Locate the cell with the specified text and output its (x, y) center coordinate. 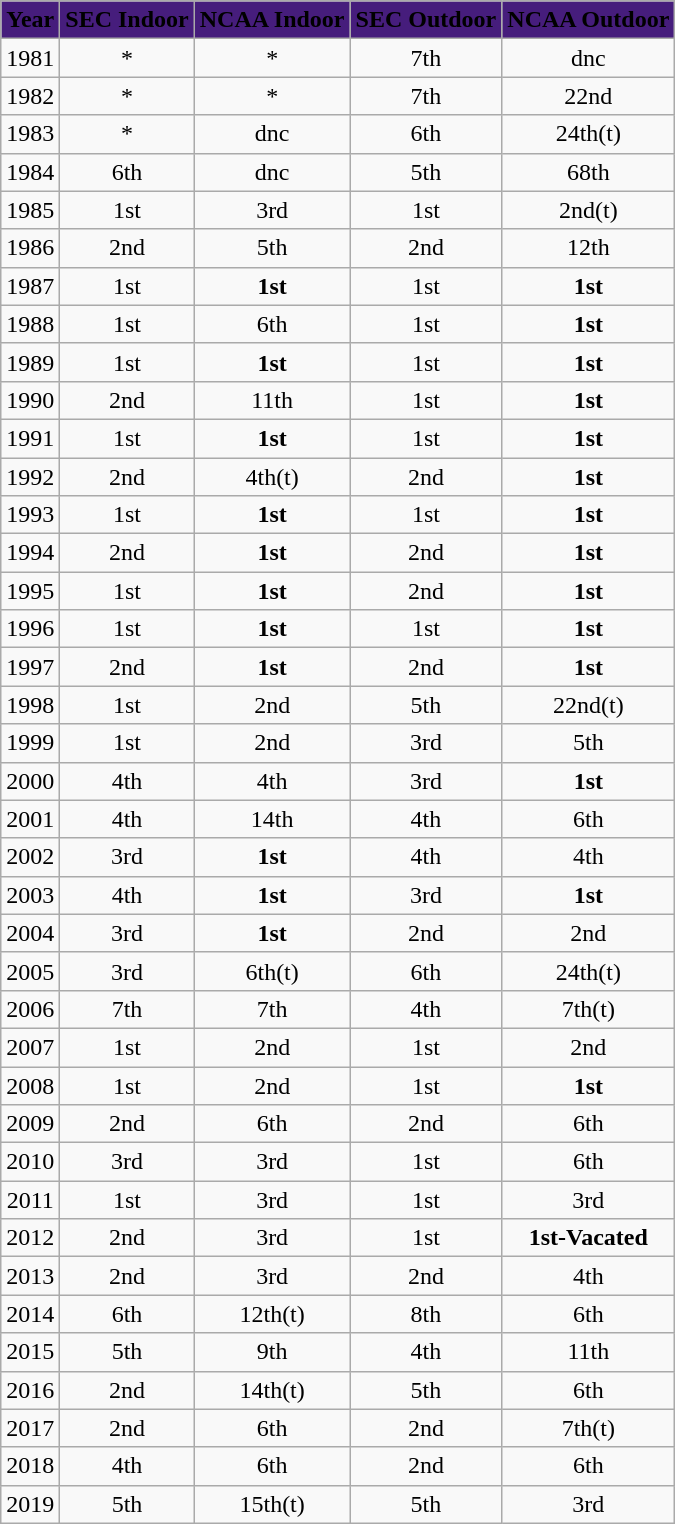
NCAA Indoor (272, 20)
1996 (30, 629)
1999 (30, 743)
22nd(t) (588, 705)
22nd (588, 96)
1982 (30, 96)
1993 (30, 515)
Year (30, 20)
6th(t) (272, 971)
14th (272, 819)
2009 (30, 1124)
1997 (30, 667)
2002 (30, 857)
1984 (30, 172)
SEC Outdoor (426, 20)
2010 (30, 1162)
NCAA Outdoor (588, 20)
1998 (30, 705)
SEC Indoor (127, 20)
2nd(t) (588, 210)
1987 (30, 286)
2005 (30, 971)
1991 (30, 438)
1986 (30, 248)
2018 (30, 1466)
9th (272, 1352)
2011 (30, 1200)
2000 (30, 781)
14th(t) (272, 1390)
1985 (30, 210)
1981 (30, 58)
2006 (30, 1009)
68th (588, 172)
1988 (30, 324)
2017 (30, 1428)
2019 (30, 1504)
2004 (30, 933)
12th(t) (272, 1314)
15th(t) (272, 1504)
2007 (30, 1047)
2016 (30, 1390)
2012 (30, 1238)
2008 (30, 1085)
2015 (30, 1352)
1st-Vacated (588, 1238)
4th(t) (272, 477)
2014 (30, 1314)
1994 (30, 553)
2013 (30, 1276)
2003 (30, 895)
1995 (30, 591)
8th (426, 1314)
1983 (30, 134)
1992 (30, 477)
12th (588, 248)
1990 (30, 400)
1989 (30, 362)
2001 (30, 819)
